Pinpoint the cell where the given text exists, returning its (X, Y) midpoint coordinate. 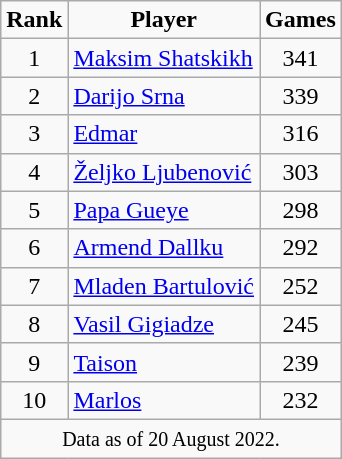
252 (301, 286)
Taison (164, 362)
2 (34, 96)
339 (301, 96)
Vasil Gigiadze (164, 324)
9 (34, 362)
239 (301, 362)
7 (34, 286)
5 (34, 210)
232 (301, 400)
341 (301, 58)
6 (34, 248)
Data as of 20 August 2022. (172, 438)
245 (301, 324)
Player (164, 20)
Rank (34, 20)
10 (34, 400)
8 (34, 324)
Edmar (164, 134)
1 (34, 58)
Maksim Shatskikh (164, 58)
Papa Gueye (164, 210)
3 (34, 134)
Željko Ljubenović (164, 172)
Games (301, 20)
Armend Dallku (164, 248)
Darijo Srna (164, 96)
Marlos (164, 400)
Mladen Bartulović (164, 286)
303 (301, 172)
316 (301, 134)
298 (301, 210)
292 (301, 248)
4 (34, 172)
